Identify which cell holds the provided text, then report its [X, Y] central coordinate. 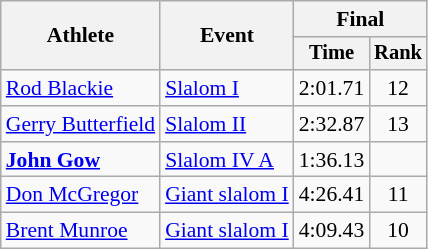
4:09.43 [332, 231]
Slalom I [227, 88]
Gerry Butterfield [80, 124]
John Gow [80, 160]
Athlete [80, 36]
Don McGregor [80, 195]
Slalom IV A [227, 160]
Brent Munroe [80, 231]
1:36.13 [332, 160]
4:26.41 [332, 195]
Slalom II [227, 124]
11 [398, 195]
10 [398, 231]
Final [360, 19]
Event [227, 36]
2:32.87 [332, 124]
2:01.71 [332, 88]
Rank [398, 54]
12 [398, 88]
Time [332, 54]
Rod Blackie [80, 88]
13 [398, 124]
